Find where the given text appears and provide that cell's center as [x, y] coordinate. 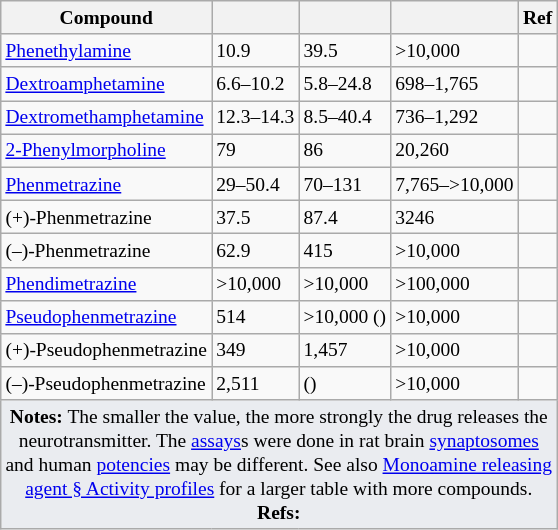
3246 [455, 216]
29–50.4 [256, 184]
() [345, 384]
86 [345, 150]
349 [256, 350]
10.9 [256, 50]
Ref [538, 18]
2,511 [256, 384]
12.3–14.3 [256, 118]
Phenethylamine [106, 50]
8.5–40.4 [345, 118]
(+)-Pseudophenmetrazine [106, 350]
(–)-Pseudophenmetrazine [106, 384]
Pseudophenmetrazine [106, 316]
Dextromethamphetamine [106, 118]
736–1,292 [455, 118]
>10,000 () [345, 316]
Phendimetrazine [106, 284]
87.4 [345, 216]
415 [345, 250]
37.5 [256, 216]
7,765–>10,000 [455, 184]
514 [256, 316]
(–)-Phenmetrazine [106, 250]
Compound [106, 18]
79 [256, 150]
1,457 [345, 350]
698–1,765 [455, 84]
>100,000 [455, 284]
20,260 [455, 150]
70–131 [345, 184]
Phenmetrazine [106, 184]
62.9 [256, 250]
5.8–24.8 [345, 84]
6.6–10.2 [256, 84]
39.5 [345, 50]
2-Phenylmorpholine [106, 150]
Dextroamphetamine [106, 84]
(+)-Phenmetrazine [106, 216]
